Extract the [X, Y] coordinate from the center of the cell holding the provided text.  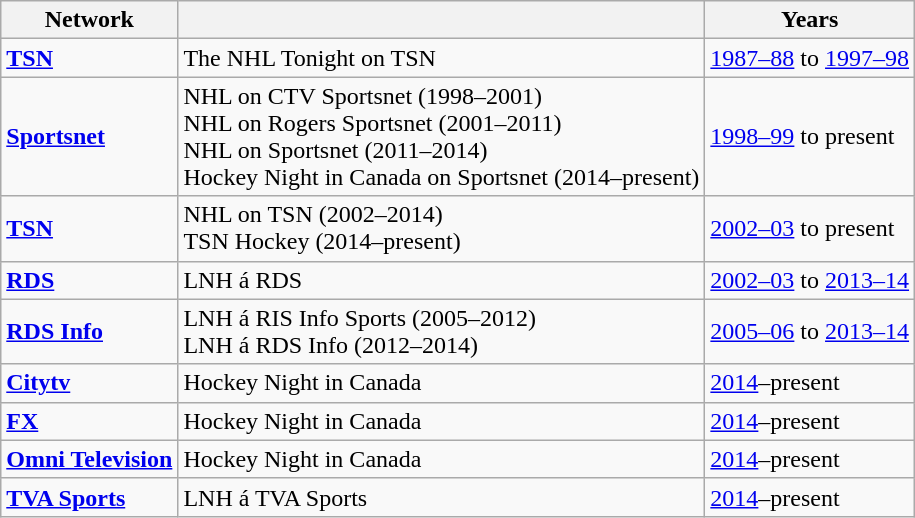
2002–03 to 2013–14 [810, 280]
2002–03 to present [810, 228]
TVA Sports [90, 497]
FX [90, 421]
The NHL Tonight on TSN [442, 58]
RDS [90, 280]
NHL on CTV Sportsnet (1998–2001)NHL on Rogers Sportsnet (2001–2011)NHL on Sportsnet (2011–2014)Hockey Night in Canada on Sportsnet (2014–present) [442, 136]
NHL on TSN (2002–2014)TSN Hockey (2014–present) [442, 228]
Sportsnet [90, 136]
LNH á TVA Sports [442, 497]
1998–99 to present [810, 136]
Network [90, 20]
Omni Television [90, 459]
Citytv [90, 383]
RDS Info [90, 332]
1987–88 to 1997–98 [810, 58]
LNH á RDS [442, 280]
2005–06 to 2013–14 [810, 332]
LNH á RIS Info Sports (2005–2012)LNH á RDS Info (2012–2014) [442, 332]
Years [810, 20]
